Extract the [x, y] coordinate from the center of the cell holding the provided text.  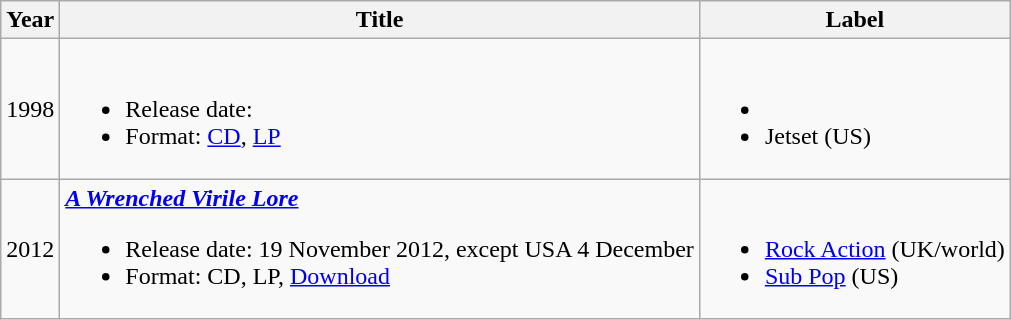
Year [30, 20]
Label [854, 20]
1998 [30, 109]
Rock Action (UK/world)Sub Pop (US) [854, 249]
2012 [30, 249]
A Wrenched Virile LoreRelease date: 19 November 2012, except USA 4 DecemberFormat: CD, LP, Download [380, 249]
Jetset (US) [854, 109]
Title [380, 20]
Release date: Format: CD, LP [380, 109]
